From the cell containing the given text, extract its center point as (X, Y) coordinate. 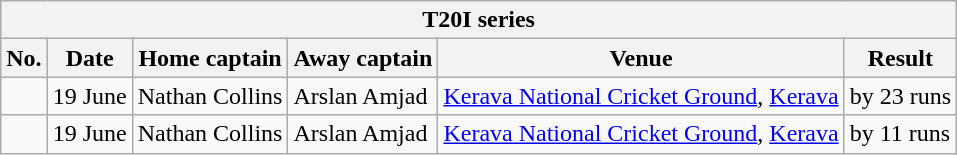
Home captain (210, 58)
by 11 runs (900, 134)
Venue (641, 58)
Away captain (363, 58)
Date (90, 58)
No. (24, 58)
T20I series (479, 20)
by 23 runs (900, 96)
Result (900, 58)
